Return (X, Y) of the center of cell containing provided text 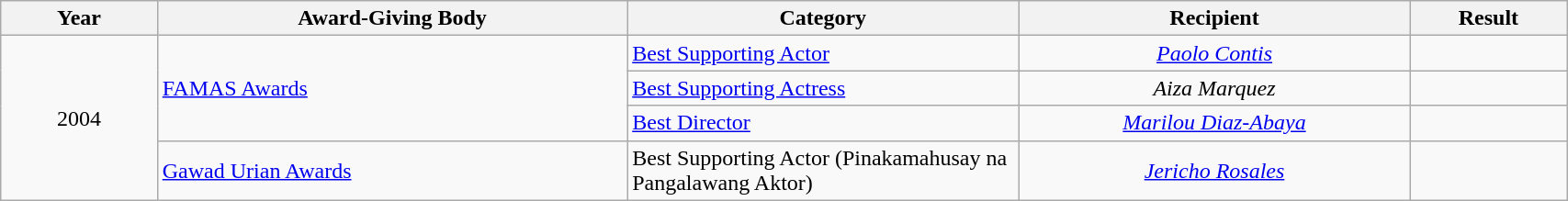
Recipient (1214, 18)
Aiza Marquez (1214, 88)
Award-Giving Body (391, 18)
Best Director (823, 123)
Year (79, 18)
Marilou Diaz-Abaya (1214, 123)
Best Supporting Actress (823, 88)
Jericho Rosales (1214, 171)
Result (1488, 18)
Category (823, 18)
2004 (79, 117)
Best Supporting Actor (Pinakamahusay na Pangalawang Aktor) (823, 171)
Gawad Urian Awards (391, 171)
Paolo Contis (1214, 53)
Best Supporting Actor (823, 53)
FAMAS Awards (391, 88)
